Output the [X, Y] coordinate of the center of the cell containing the given text.  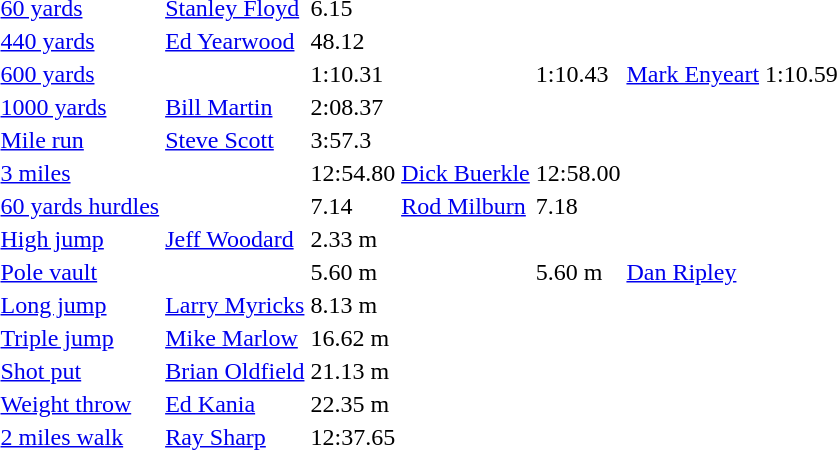
1:10.31 [353, 74]
Ed Kania [235, 404]
Mark Enyeart [693, 74]
Dan Ripley [693, 272]
Rod Milburn [466, 206]
12:54.80 [353, 173]
12:58.00 [578, 173]
Mike Marlow [235, 338]
Brian Oldfield [235, 371]
2.33 m [353, 239]
Dick Buerkle [466, 173]
Bill Martin [235, 107]
1:10.43 [578, 74]
Jeff Woodard [235, 239]
Larry Myricks [235, 305]
21.13 m [353, 371]
8.13 m [353, 305]
2:08.37 [353, 107]
7.18 [578, 206]
7.14 [353, 206]
3:57.3 [353, 140]
Steve Scott [235, 140]
Ed Yearwood [235, 41]
16.62 m [353, 338]
22.35 m [353, 404]
48.12 [353, 41]
